Determine the [x, y] coordinate at the center of the cell enclosing the given text.  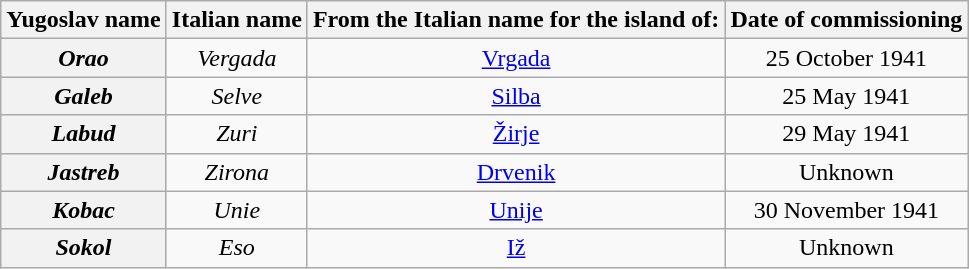
Date of commissioning [846, 20]
29 May 1941 [846, 134]
Selve [236, 96]
Zuri [236, 134]
Iž [516, 248]
Vergada [236, 58]
Žirje [516, 134]
From the Italian name for the island of: [516, 20]
Kobac [84, 210]
Sokol [84, 248]
Zirona [236, 172]
Unie [236, 210]
Drvenik [516, 172]
Orao [84, 58]
Yugoslav name [84, 20]
Italian name [236, 20]
25 May 1941 [846, 96]
Jastreb [84, 172]
Unije [516, 210]
Galeb [84, 96]
Silba [516, 96]
Labud [84, 134]
Vrgada [516, 58]
25 October 1941 [846, 58]
Eso [236, 248]
30 November 1941 [846, 210]
